Locate the cell with the specified text and output its (X, Y) center coordinate. 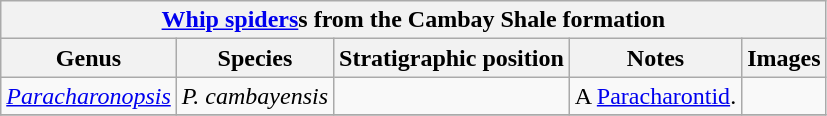
P. cambayensis (254, 96)
Paracharonopsis (89, 96)
Species (254, 58)
Notes (655, 58)
Whip spiderss from the Cambay Shale formation (414, 20)
Genus (89, 58)
Images (784, 58)
Stratigraphic position (452, 58)
A Paracharontid. (655, 96)
